Extract the (x, y) coordinate from the center of the cell holding the provided text.  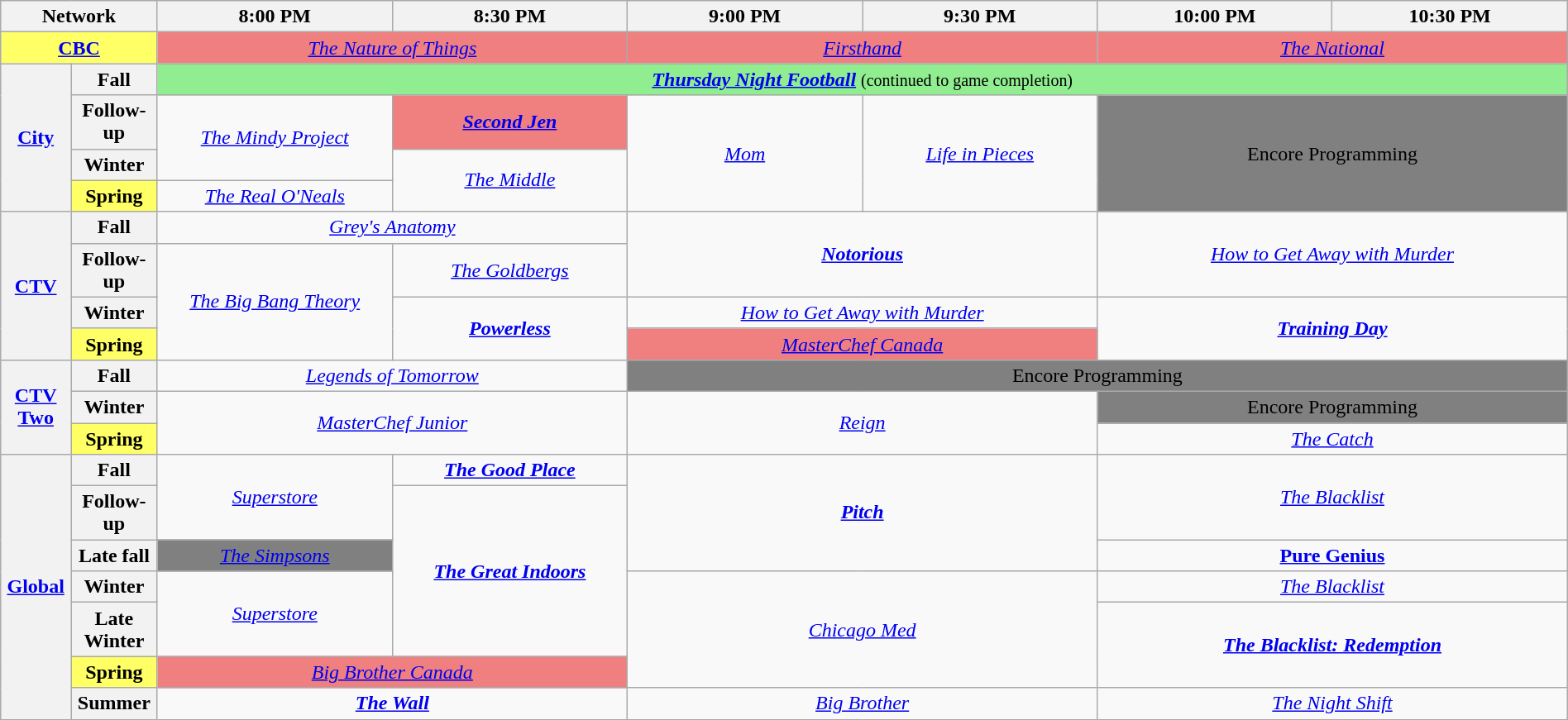
10:00 PM (1215, 17)
The Mindy Project (275, 137)
Reign (862, 422)
The Middle (509, 180)
The Great Indoors (509, 571)
Chicago Med (862, 630)
Network (79, 17)
MasterChef Junior (392, 422)
The Simpsons (275, 555)
Second Jen (509, 122)
CBC (79, 48)
The Night Shift (1332, 703)
MasterChef Canada (862, 344)
Big Brother Canada (392, 672)
10:30 PM (1450, 17)
8:00 PM (275, 17)
Notorious (862, 255)
CTV (36, 286)
Big Brother (862, 703)
Powerless (509, 328)
Summer (114, 703)
The Real O'Neals (275, 196)
The Goldbergs (509, 269)
CTV Two (36, 407)
The Catch (1332, 439)
9:30 PM (980, 17)
The National (1332, 48)
The Blacklist: Redemption (1332, 645)
Grey's Anatomy (392, 227)
Life in Pieces (980, 154)
8:30 PM (509, 17)
9:00 PM (744, 17)
The Big Bang Theory (275, 301)
Training Day (1332, 328)
Legends of Tomorrow (392, 375)
Thursday Night Football (continued to game completion) (862, 79)
Pitch (862, 513)
Late fall (114, 555)
Pure Genius (1332, 555)
Firsthand (862, 48)
The Wall (392, 703)
Late Winter (114, 630)
The Nature of Things (392, 48)
City (36, 137)
Mom (744, 154)
The Good Place (509, 470)
Global (36, 587)
